Detect which cell encompasses the target text, then output its [X, Y] center coordinate. 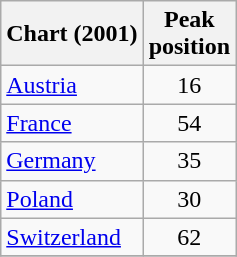
30 [189, 199]
France [72, 123]
Peakposition [189, 34]
Germany [72, 161]
35 [189, 161]
Chart (2001) [72, 34]
Switzerland [72, 237]
Austria [72, 85]
Poland [72, 199]
62 [189, 237]
54 [189, 123]
16 [189, 85]
